Detect which cell encompasses the target text, then output its [x, y] center coordinate. 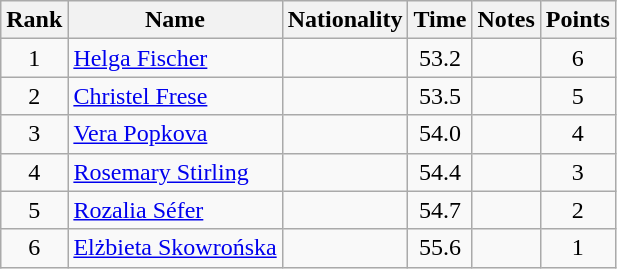
Nationality [345, 20]
Christel Frese [175, 96]
Name [175, 20]
Rozalia Séfer [175, 210]
53.2 [440, 58]
Rosemary Stirling [175, 172]
55.6 [440, 248]
Notes [506, 20]
54.7 [440, 210]
Helga Fischer [175, 58]
54.4 [440, 172]
Vera Popkova [175, 134]
Points [578, 20]
54.0 [440, 134]
Elżbieta Skowrońska [175, 248]
53.5 [440, 96]
Rank [34, 20]
Time [440, 20]
